Search for the cell housing the specified text and yield its (x, y) center coordinate. 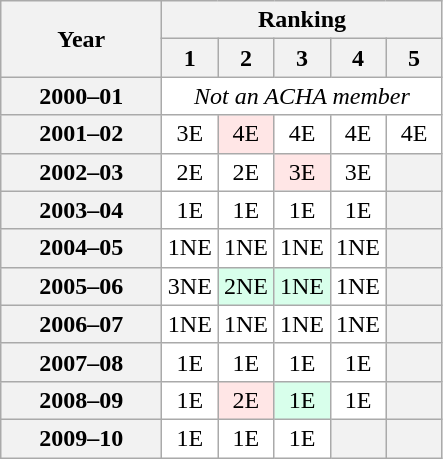
3 (302, 58)
2004–05 (82, 248)
Ranking (302, 20)
2000–01 (82, 96)
4 (358, 58)
2002–03 (82, 172)
3NE (190, 286)
5 (414, 58)
2NE (246, 286)
2006–07 (82, 324)
2 (246, 58)
2003–04 (82, 210)
2001–02 (82, 134)
2005–06 (82, 286)
2007–08 (82, 362)
Not an ACHA member (302, 96)
Year (82, 39)
2009–10 (82, 438)
1 (190, 58)
2008–09 (82, 400)
